Find where the given text appears and provide that cell's center as (X, Y) coordinate. 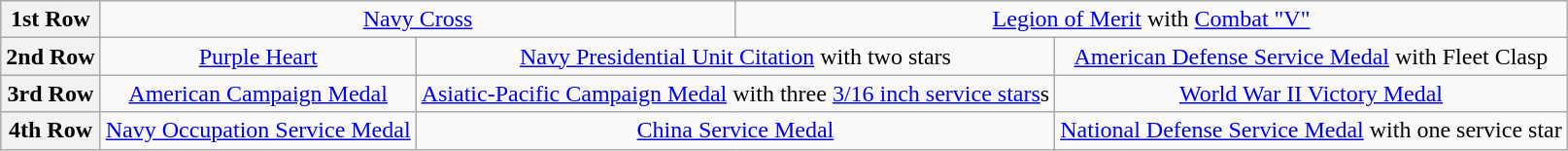
Navy Presidential Unit Citation with two stars (735, 57)
Navy Occupation Service Medal (258, 131)
National Defense Service Medal with one service star (1312, 131)
American Defense Service Medal with Fleet Clasp (1312, 57)
1st Row (51, 19)
Navy Cross (418, 19)
Legion of Merit with Combat "V" (1151, 19)
China Service Medal (735, 131)
2nd Row (51, 57)
World War II Victory Medal (1312, 94)
American Campaign Medal (258, 94)
4th Row (51, 131)
3rd Row (51, 94)
Purple Heart (258, 57)
Asiatic-Pacific Campaign Medal with three 3/16 inch service starss (735, 94)
